From the cell containing the given text, extract its center point as (X, Y) coordinate. 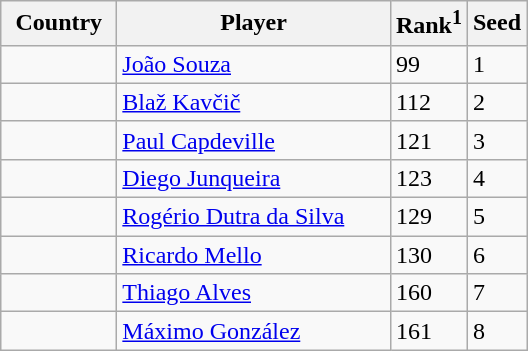
João Souza (254, 64)
129 (428, 217)
1 (496, 64)
Máximo González (254, 331)
2 (496, 102)
Diego Junqueira (254, 178)
4 (496, 178)
Thiago Alves (254, 293)
Ricardo Mello (254, 255)
Player (254, 24)
Rogério Dutra da Silva (254, 217)
3 (496, 140)
99 (428, 64)
112 (428, 102)
Seed (496, 24)
161 (428, 331)
7 (496, 293)
Paul Capdeville (254, 140)
8 (496, 331)
160 (428, 293)
Rank1 (428, 24)
121 (428, 140)
123 (428, 178)
Blaž Kavčič (254, 102)
6 (496, 255)
Country (59, 24)
5 (496, 217)
130 (428, 255)
